Locate the cell with the specified text and output its [x, y] center coordinate. 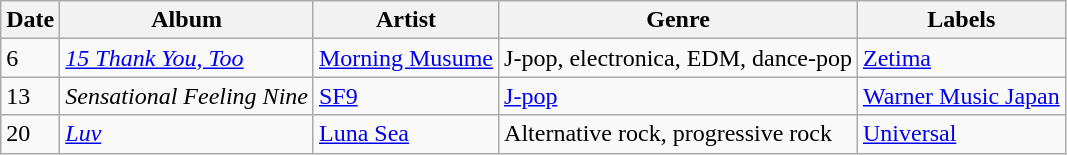
Date [30, 20]
Alternative rock, progressive rock [678, 134]
Album [187, 20]
SF9 [406, 96]
Genre [678, 20]
20 [30, 134]
Universal [961, 134]
13 [30, 96]
Luv [187, 134]
J-pop, electronica, EDM, dance-pop [678, 58]
6 [30, 58]
Artist [406, 20]
Warner Music Japan [961, 96]
Sensational Feeling Nine [187, 96]
Luna Sea [406, 134]
15 Thank You, Too [187, 58]
Zetima [961, 58]
J-pop [678, 96]
Labels [961, 20]
Morning Musume [406, 58]
